Scan for the cell matching the given text and deliver its (X, Y) coordinate at center. 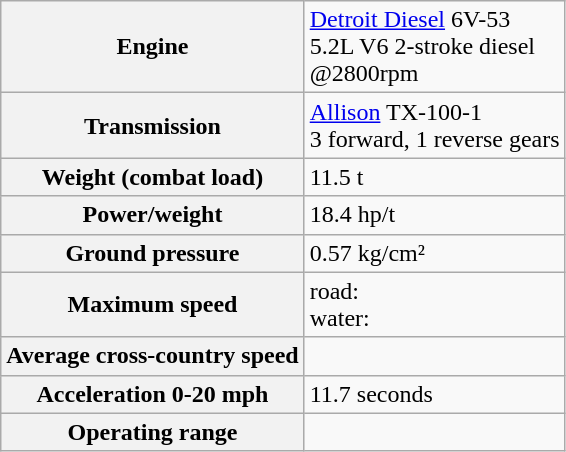
Power/weight (152, 215)
Engine (152, 47)
0.57 kg/cm² (434, 253)
Detroit Diesel 6V-535.2L V6 2-stroke diesel @2800rpm (434, 47)
Average cross-country speed (152, 356)
road: water: (434, 304)
Weight (combat load) (152, 177)
18.4 hp/t (434, 215)
Maximum speed (152, 304)
Ground pressure (152, 253)
Operating range (152, 432)
11.5 t (434, 177)
Transmission (152, 126)
11.7 seconds (434, 394)
Acceleration 0-20 mph (152, 394)
Allison TX-100-13 forward, 1 reverse gears (434, 126)
